Return the [X, Y] coordinate for the center point of the cell that contains the specified text.  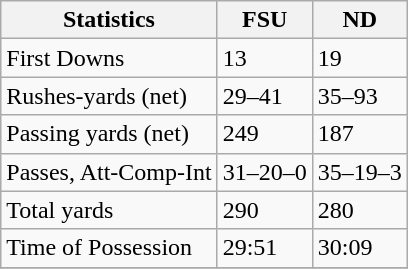
Passing yards (net) [109, 134]
Passes, Att-Comp-Int [109, 172]
Statistics [109, 20]
29–41 [264, 96]
29:51 [264, 248]
Total yards [109, 210]
249 [264, 134]
290 [264, 210]
30:09 [360, 248]
First Downs [109, 58]
ND [360, 20]
31–20–0 [264, 172]
FSU [264, 20]
35–93 [360, 96]
13 [264, 58]
187 [360, 134]
19 [360, 58]
Rushes-yards (net) [109, 96]
280 [360, 210]
Time of Possession [109, 248]
35–19–3 [360, 172]
